Determine the (X, Y) coordinate at the center of the cell enclosing the given text.  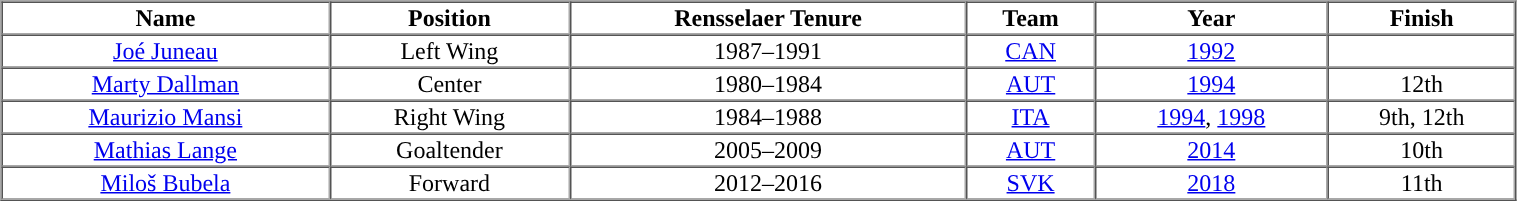
2014 (1212, 150)
Forward (449, 182)
Joé Juneau (166, 50)
1980–1984 (768, 84)
10th (1422, 150)
1994 (1212, 84)
Goaltender (449, 150)
Team (1031, 18)
1992 (1212, 50)
Year (1212, 18)
Center (449, 84)
Rensselaer Tenure (768, 18)
CAN (1031, 50)
2012–2016 (768, 182)
Right Wing (449, 116)
Miloš Bubela (166, 182)
SVK (1031, 182)
Left Wing (449, 50)
Finish (1422, 18)
2018 (1212, 182)
9th, 12th (1422, 116)
Position (449, 18)
12th (1422, 84)
11th (1422, 182)
ITA (1031, 116)
1984–1988 (768, 116)
Mathias Lange (166, 150)
Maurizio Mansi (166, 116)
Name (166, 18)
2005–2009 (768, 150)
Marty Dallman (166, 84)
1994, 1998 (1212, 116)
1987–1991 (768, 50)
